Search for the cell housing the specified text and yield its [X, Y] center coordinate. 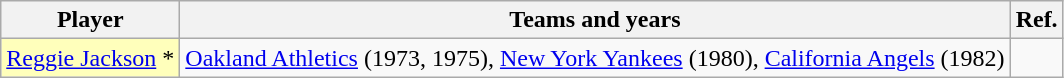
Ref. [1036, 20]
Player [90, 20]
Teams and years [595, 20]
Oakland Athletics (1973, 1975), New York Yankees (1980), California Angels (1982) [595, 58]
Reggie Jackson * [90, 58]
